Provide the [x, y] coordinate of the cell's center where the given text is located.  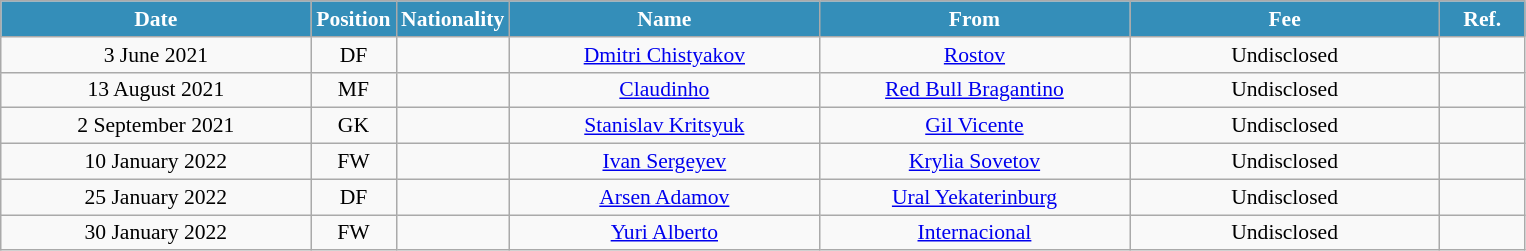
2 September 2021 [156, 126]
MF [354, 90]
Dmitri Chistyakov [664, 55]
3 June 2021 [156, 55]
Ref. [1482, 19]
Nationality [452, 19]
13 August 2021 [156, 90]
Rostov [974, 55]
Ural Yekaterinburg [974, 197]
Name [664, 19]
25 January 2022 [156, 197]
Date [156, 19]
Krylia Sovetov [974, 162]
Internacional [974, 233]
Gil Vicente [974, 126]
Fee [1285, 19]
30 January 2022 [156, 233]
GK [354, 126]
Red Bull Bragantino [974, 90]
Position [354, 19]
Stanislav Kritsyuk [664, 126]
Ivan Sergeyev [664, 162]
Claudinho [664, 90]
10 January 2022 [156, 162]
Yuri Alberto [664, 233]
From [974, 19]
Arsen Adamov [664, 197]
